Locate the cell with the specified text and output its (x, y) center coordinate. 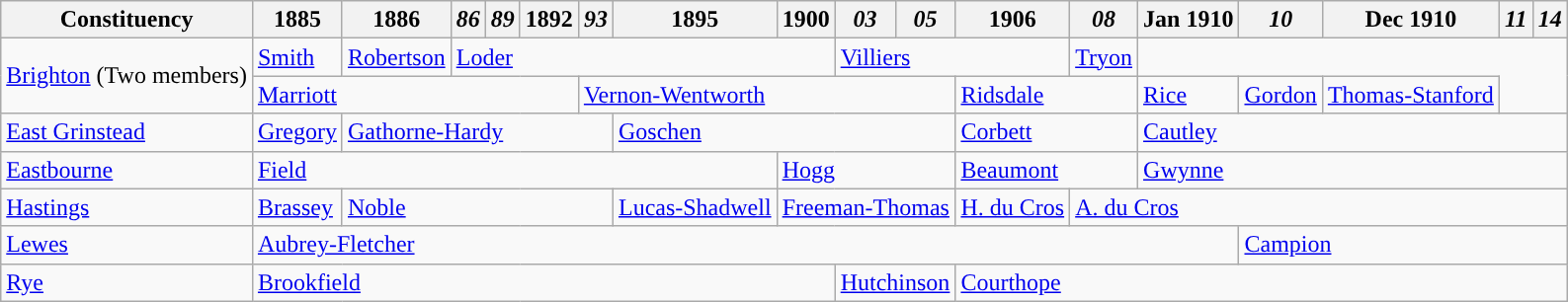
08 (1105, 20)
93 (595, 20)
Vernon-Wentworth (767, 95)
Rice (1189, 95)
Marriott (415, 95)
Beaumont (1047, 170)
11 (1516, 20)
Villiers (952, 57)
Robertson (396, 57)
Goschen (784, 132)
1886 (396, 20)
Gordon (1280, 95)
1885 (296, 20)
Corbett (1047, 132)
Eastbourne (126, 170)
Gregory (296, 132)
Gwynne (1354, 170)
Cautley (1354, 132)
A. du Cros (1319, 207)
Noble (477, 207)
1892 (549, 20)
86 (468, 20)
Brassey (296, 207)
Thomas-Stanford (1411, 95)
Brighton (Two members) (126, 76)
1895 (695, 20)
H. du Cros (1013, 207)
Campion (1403, 245)
Loder (642, 57)
Brookfield (543, 282)
Field (514, 170)
Ridsdale (1047, 95)
05 (925, 20)
1900 (806, 20)
Constituency (126, 20)
10 (1280, 20)
East Grinstead (126, 132)
Aubrey-Fletcher (745, 245)
03 (866, 20)
Dec 1910 (1411, 20)
Hogg (866, 170)
Freeman-Thomas (866, 207)
Rye (126, 282)
Tryon (1105, 57)
14 (1549, 20)
Hastings (126, 207)
Jan 1910 (1189, 20)
Smith (296, 57)
Gathorne-Hardy (477, 132)
Courthope (1261, 282)
Hutchinson (895, 282)
89 (502, 20)
1906 (1013, 20)
Lewes (126, 245)
Lucas-Shadwell (695, 207)
